Output the (X, Y) coordinate of the center of the cell containing the given text.  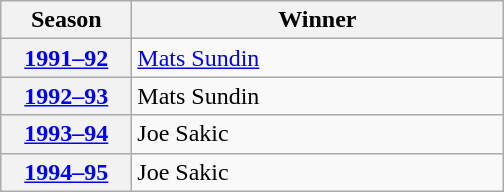
Season (66, 20)
1993–94 (66, 134)
1992–93 (66, 96)
1994–95 (66, 172)
1991–92 (66, 58)
Winner (318, 20)
